Find where the given text appears and provide that cell's center as [X, Y] coordinate. 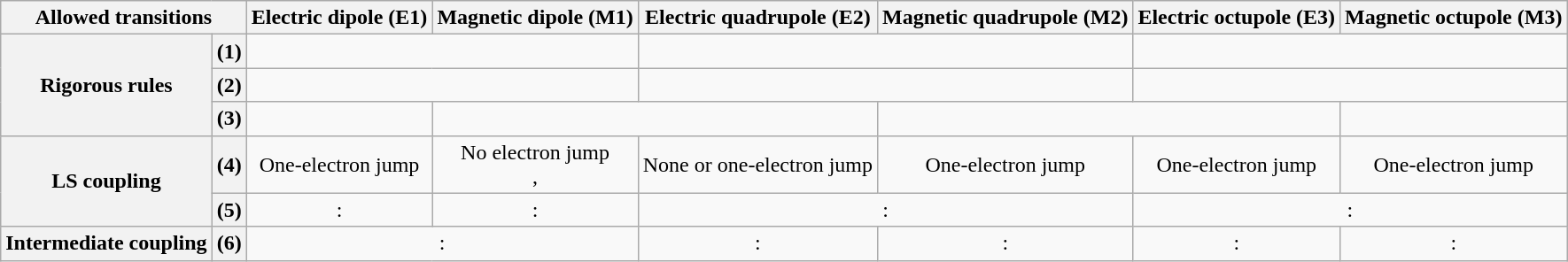
Allowed transitions [124, 18]
(1) [229, 51]
(5) [229, 210]
(6) [229, 243]
LS coupling [106, 181]
No electron jump, [535, 165]
Rigorous rules [106, 85]
Magnetic octupole (M3) [1454, 18]
None or one-electron jump [757, 165]
Intermediate coupling [106, 243]
(4) [229, 165]
Electric dipole (E1) [339, 18]
Magnetic dipole (M1) [535, 18]
Magnetic quadrupole (M2) [1005, 18]
Electric octupole (E3) [1237, 18]
(3) [229, 119]
(2) [229, 85]
Electric quadrupole (E2) [757, 18]
